Identify which cell holds the provided text, then report its [X, Y] central coordinate. 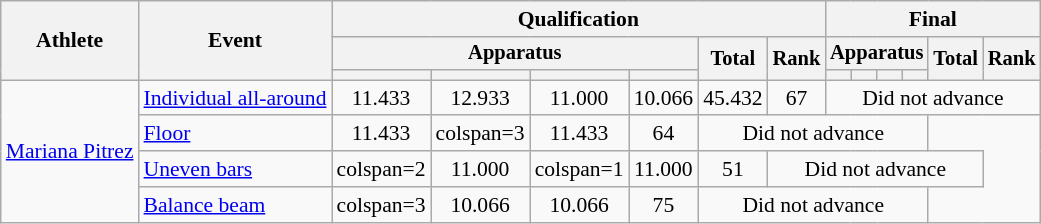
Athlete [70, 40]
Mariana Pitrez [70, 151]
75 [664, 205]
Uneven bars [236, 169]
colspan=2 [382, 169]
colspan=1 [580, 169]
45.432 [732, 98]
64 [664, 134]
Final [932, 19]
67 [797, 98]
Event [236, 40]
Floor [236, 134]
Qualification [579, 19]
Balance beam [236, 205]
Individual all-around [236, 98]
51 [732, 169]
12.933 [480, 98]
